Pinpoint the cell where the given text exists, returning its [X, Y] midpoint coordinate. 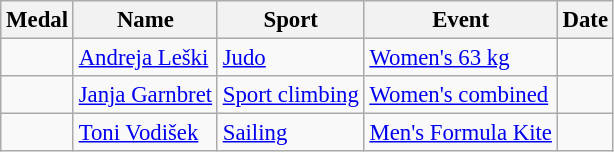
Women's combined [460, 95]
Sport climbing [290, 95]
Women's 63 kg [460, 58]
Event [460, 20]
Janja Garnbret [145, 95]
Toni Vodišek [145, 133]
Medal [38, 20]
Andreja Leški [145, 58]
Sailing [290, 133]
Sport [290, 20]
Judo [290, 58]
Name [145, 20]
Date [585, 20]
Men's Formula Kite [460, 133]
